For the text-containing cell, return its midpoint in [x, y] coordinate format. 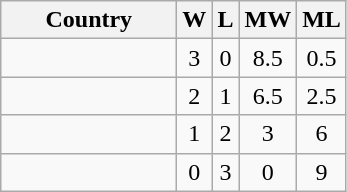
ML [322, 20]
6.5 [268, 96]
Country [89, 20]
W [194, 20]
2.5 [322, 96]
6 [322, 134]
L [226, 20]
8.5 [268, 58]
0.5 [322, 58]
9 [322, 172]
MW [268, 20]
